From the cell containing the given text, extract its center point as (x, y) coordinate. 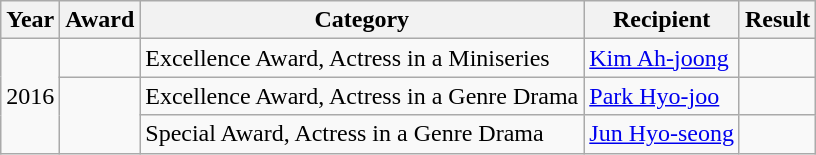
Special Award, Actress in a Genre Drama (362, 134)
Park Hyo-joo (662, 96)
Kim Ah-joong (662, 58)
Award (100, 20)
Year (30, 20)
Recipient (662, 20)
Result (777, 20)
2016 (30, 96)
Excellence Award, Actress in a Miniseries (362, 58)
Category (362, 20)
Excellence Award, Actress in a Genre Drama (362, 96)
Jun Hyo-seong (662, 134)
